From the cell containing the given text, extract its center point as (X, Y) coordinate. 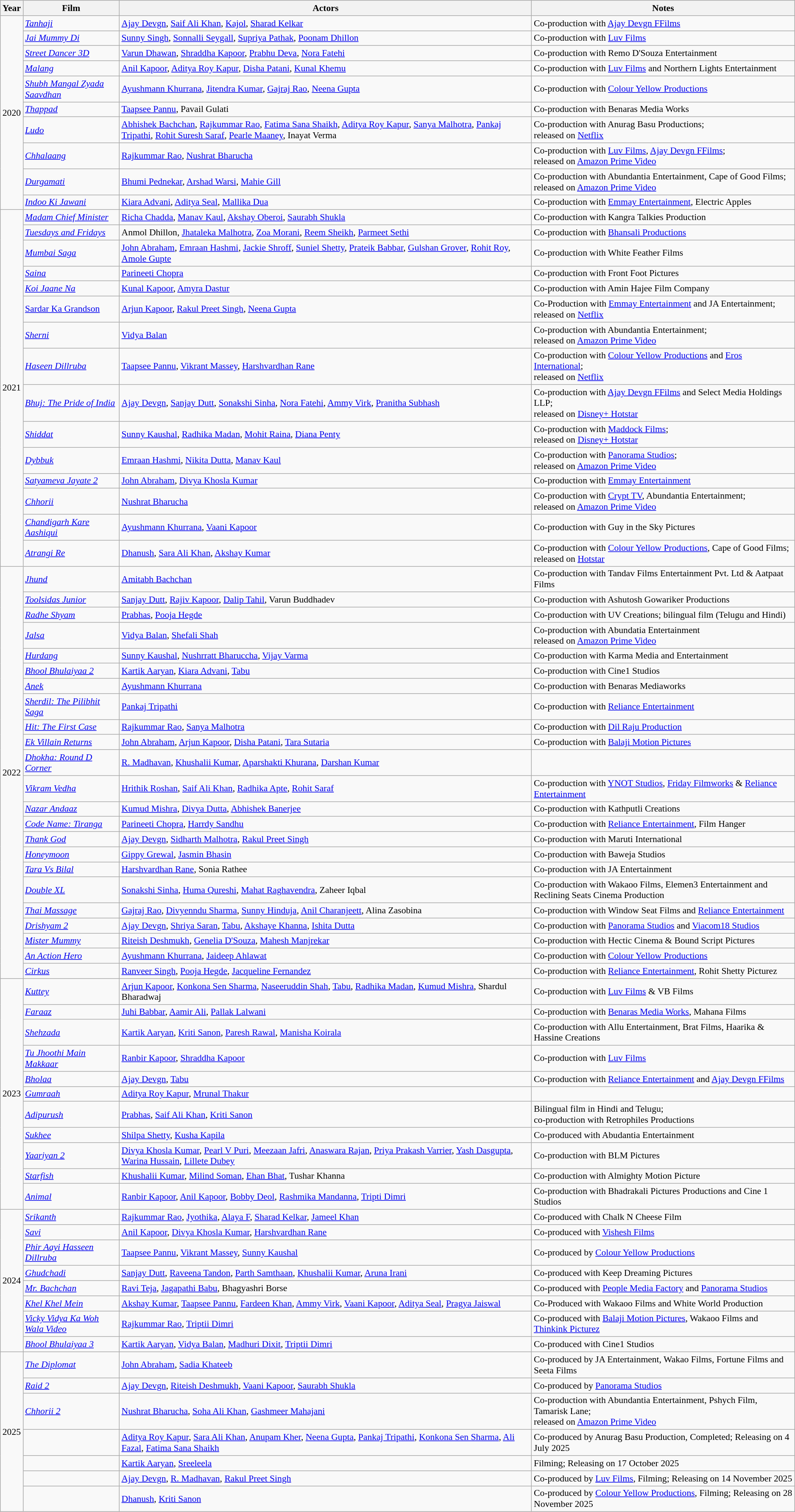
Taapsee Pannu, Vikrant Massey, Harshvardhan Rane (326, 366)
Double XL (71, 890)
Bhool Bhulaiyaa 2 (71, 671)
Nushrat Bharucha (326, 501)
Co-production with Emmay Entertainment, Electric Apples (663, 202)
Co-production with Emmay Entertainment (663, 481)
Co-production with Cine1 Studios (663, 671)
Co-produced by Colour Yellow Productions (663, 1253)
Co-production with Balaji Motion Pictures (663, 742)
Chhalaang (71, 156)
Kartik Aaryan, Sreeleela (326, 1463)
Co-produced by Luv Films, Filming; Releasing on 14 November 2025 (663, 1479)
Koi Jaane Na (71, 289)
Co-production with Hectic Cinema & Bound Script Pictures (663, 941)
Kartik Aaryan, Kiara Advani, Tabu (326, 671)
Tanhaji (71, 23)
Riteish Deshmukh, Genelia D'Souza, Mahesh Manjrekar (326, 941)
Rajkummar Rao, Sanya Malhotra (326, 727)
Co-produced with Abudantia Entertainment (663, 1135)
Kumud Mishra, Divya Dutta, Abhishek Banerjee (326, 809)
Varun Dhawan, Shraddha Kapoor, Prabhu Deva, Nora Fatehi (326, 53)
Co-production with Front Foot Pictures (663, 273)
Kuttey (71, 991)
Co-produced with Vishesh Films (663, 1232)
Tuesdays and Fridays (71, 233)
Street Dancer 3D (71, 53)
Gumraah (71, 1094)
Co-production with Reliance Entertainment (663, 706)
Adipurush (71, 1114)
Starfish (71, 1176)
Taapsee Pannu, Vikrant Massey, Sunny Kaushal (326, 1253)
Co-produced by Panorama Studios (663, 1386)
Sherdil: The Pilibhit Saga (71, 706)
Co-production with Crypt TV, Abundantia Entertainment;released on Amazon Prime Video (663, 501)
Haseen Dillruba (71, 366)
Co-production with Ajay Devgn FFilms and Select Media Holdings LLP;released on Disney+ Hotstar (663, 404)
Vidya Balan, Shefali Shah (326, 635)
Gippy Grewal, Jasmin Bhasin (326, 854)
Kiara Advani, Aditya Seal, Mallika Dua (326, 202)
Co-production with Allu Entertainment, Brat Films, Haarika & Hassine Creations (663, 1033)
Co-production with Colour Yellow Productions and Eros International;released on Netflix (663, 366)
Thank God (71, 840)
Filming; Releasing on 17 October 2025 (663, 1463)
Ayushmann Khurrana (326, 686)
Juhi Babbar, Aamir Ali, Pallak Lalwani (326, 1012)
Anek (71, 686)
Tu Jhoothi Main Makkaar (71, 1058)
Co-production with Karma Media and Entertainment (663, 656)
Anil Kapoor, Aditya Roy Kapur, Disha Patani, Kunal Khemu (326, 69)
Vidya Balan (326, 335)
Jai Mummy Di (71, 38)
Harshvardhan Rane, Sonia Rathee (326, 870)
Drishyam 2 (71, 926)
Ravi Teja, Jagapathi Babu, Bhagyashri Borse (326, 1289)
Ajay Devgn, Shriya Saran, Tabu, Akshaye Khanna, Ishita Dutta (326, 926)
Anmol Dhillon, Jhataleka Malhotra, Zoa Morani, Reem Sheikh, Parmeet Sethi (326, 233)
Co-produced with Balaji Motion Pictures, Wakaoo Films and Thinkink Picturez (663, 1324)
Co-production with Baweja Studios (663, 854)
Ajay Devgn, Tabu (326, 1079)
Satyameva Jayate 2 (71, 481)
Jalsa (71, 635)
Co-production with Luv Films & VB Films (663, 991)
2024 (12, 1281)
Code Name: Tiranga (71, 824)
Co-produced with Chalk N Cheese Film (663, 1217)
Cirkus (71, 971)
Co-production with Abundantia Entertainment, Cape of Good Films;released on Amazon Prime Video (663, 181)
Vicky Vidya Ka Woh Wala Video (71, 1324)
Sunny Singh, Sonnalli Seygall, Supriya Pathak, Poonam Dhillon (326, 38)
Srikanth (71, 1217)
Co-production with Panorama Studios;released on Amazon Prime Video (663, 460)
Mr. Bachchan (71, 1289)
Rajkummar Rao, Triptii Dimri (326, 1324)
Akshay Kumar, Taapsee Pannu, Fardeen Khan, Ammy Virk, Vaani Kapoor, Aditya Seal, Pragya Jaiswal (326, 1303)
Raid 2 (71, 1386)
Hrithik Roshan, Saif Ali Khan, Radhika Apte, Rohit Saraf (326, 789)
Co-Production with Emmay Entertainment and JA Entertainment;released on Netflix (663, 310)
Co-production with Almighty Motion Picture (663, 1176)
Dhanush, Kriti Sanon (326, 1498)
John Abraham, Sadia Khateeb (326, 1365)
2023 (12, 1094)
Ajay Devgn, Saif Ali Khan, Kajol, Sharad Kelkar (326, 23)
Dhanush, Sara Ali Khan, Akshay Kumar (326, 553)
Durgamati (71, 181)
Arjun Kapoor, Konkona Sen Sharma, Naseeruddin Shah, Tabu, Radhika Madan, Kumud Mishra, Shardul Bharadwaj (326, 991)
Dhokha: Round D Corner (71, 762)
Co-production with Amin Hajee Film Company (663, 289)
Animal (71, 1197)
Co-production with Abundatia Entertainmentreleased on Amazon Prime Video (663, 635)
Actors (326, 8)
Ghudchadi (71, 1273)
Co-production with Abundantia Entertainment, Pshych Film, Tamarisk Lane;released on Amazon Prime Video (663, 1411)
Toolsidas Junior (71, 600)
Khushalii Kumar, Milind Soman, Ehan Bhat, Tushar Khanna (326, 1176)
Tara Vs Bilal (71, 870)
Saina (71, 273)
Co-production with Maruti International (663, 840)
Co-production with BLM Pictures (663, 1156)
Prabhas, Pooja Hegde (326, 615)
Emraan Hashmi, Nikita Dutta, Manav Kaul (326, 460)
Co-production with Ashutosh Gowariker Productions (663, 600)
Co-production with Anurag Basu Productions;released on Netflix (663, 130)
Ayushmann Khurrana, Vaani Kapoor (326, 527)
Ranbir Kapoor, Anil Kapoor, Bobby Deol, Rashmika Mandanna, Tripti Dimri (326, 1197)
Ajay Devgn, Riteish Deshmukh, Vaani Kapoor, Saurabh Shukla (326, 1386)
Sardar Ka Grandson (71, 310)
John Abraham, Emraan Hashmi, Jackie Shroff, Suniel Shetty, Prateik Babbar, Gulshan Grover, Rohit Roy, Amole Gupte (326, 253)
Shubh Mangal Zyada Saavdhan (71, 89)
Co-production with Maddock Films;released on Disney+ Hotstar (663, 434)
Pankaj Tripathi (326, 706)
Co-production with Window Seat Films and Reliance Entertainment (663, 911)
Sherni (71, 335)
Nazar Andaaz (71, 809)
John Abraham, Divya Khosla Kumar (326, 481)
Co-production with Bhansali Productions (663, 233)
The Diplomat (71, 1365)
Bhuj: The Pride of India (71, 404)
Ranveer Singh, Pooja Hegde, Jacqueline Fernandez (326, 971)
Co-production with Benaras Media Works (663, 109)
Divya Khosla Kumar, Pearl V Puri, Meezaan Jafri, Anaswara Rajan, Priya Prakash Varrier, Yash Dasgupta, Warina Hussain, Lillete Dubey (326, 1156)
Bhool Bhulaiyaa 3 (71, 1345)
Co-production with Remo D'Souza Entertainment (663, 53)
Co-production with Benaras Media Works, Mahana Films (663, 1012)
Radhe Shyam (71, 615)
Nushrat Bharucha, Soha Ali Khan, Gashmeer Mahajani (326, 1411)
Co-production with White Feather Films (663, 253)
Co-production with Tandav Films Entertainment Pvt. Ltd & Aatpaat Films (663, 579)
Rajkummar Rao, Jyothika, Alaya F, Sharad Kelkar, Jameel Khan (326, 1217)
Ranbir Kapoor, Shraddha Kapoor (326, 1058)
Co-production with Benaras Mediaworks (663, 686)
Co-Produced with Wakaoo Films and White World Production (663, 1303)
Vikram Vedha (71, 789)
Madam Chief Minister (71, 218)
Sunny Kaushal, Nushrratt Bharuccha, Vijay Varma (326, 656)
Bhumi Pednekar, Arshad Warsi, Mahie Gill (326, 181)
Co-production with YNOT Studios, Friday Filmworks & Reliance Entertainment (663, 789)
Honeymoon (71, 854)
Atrangi Re (71, 553)
Co-production with Ajay Devgn FFilms (663, 23)
Chandigarh Kare Aashiqui (71, 527)
Anil Kapoor, Divya Khosla Kumar, Harshvardhan Rane (326, 1232)
Ek Villain Returns (71, 742)
Co-production with Panorama Studios and Viacom18 Studios (663, 926)
Ajay Devgn, Sidharth Malhotra, Rakul Preet Singh (326, 840)
Ayushmann Khurrana, Jaideep Ahlawat (326, 956)
Amitabh Bachchan (326, 579)
Yaariyan 2 (71, 1156)
Ayushmann Khurrana, Jitendra Kumar, Gajraj Rao, Neena Gupta (326, 89)
Hurdang (71, 656)
Parineeti Chopra, Harrdy Sandhu (326, 824)
Co-production with Dil Raju Production (663, 727)
Co-production with Reliance Entertainment and Ajay Devgn FFilms (663, 1079)
2025 (12, 1432)
Dybbuk (71, 460)
Co-production with Colour Yellow Productions, Cape of Good Films;released on Hotstar (663, 553)
Sonakshi Sinha, Huma Qureshi, Mahat Raghavendra, Zaheer Iqbal (326, 890)
Bilingual film in Hindi and Telugu;co-production with Retrophiles Productions (663, 1114)
Co-production with Reliance Entertainment, Film Hanger (663, 824)
Thai Massage (71, 911)
Shiddat (71, 434)
Co-production with Luv Films, Ajay Devgn FFilms;released on Amazon Prime Video (663, 156)
Khel Khel Mein (71, 1303)
John Abraham, Arjun Kapoor, Disha Patani, Tara Sutaria (326, 742)
Year (12, 8)
Co-production with Bhadrakali Pictures Productions and Cine 1 Studios (663, 1197)
Notes (663, 8)
Parineeti Chopra (326, 273)
Co-produced by Colour Yellow Productions, Filming; Releasing on 28 November 2025 (663, 1498)
Aditya Roy Kapur, Mrunal Thakur (326, 1094)
Co-production with Guy in the Sky Pictures (663, 527)
Malang (71, 69)
Co-production with Abundantia Entertainment;released on Amazon Prime Video (663, 335)
Kartik Aaryan, Vidya Balan, Madhuri Dixit, Triptii Dimri (326, 1345)
2022 (12, 772)
Prabhas, Saif Ali Khan, Kriti Sanon (326, 1114)
Ludo (71, 130)
Co-production with Kathputli Creations (663, 809)
Phir Aayi Hasseen Dillruba (71, 1253)
Arjun Kapoor, Rakul Preet Singh, Neena Gupta (326, 310)
Co-production with UV Creations; bilingual film (Telugu and Hindi) (663, 615)
Co-production with Wakaoo Films, Elemen3 Entertainment and Reclining Seats Cinema Production (663, 890)
Shilpa Shetty, Kusha Kapila (326, 1135)
Co-production with JA Entertainment (663, 870)
An Action Hero (71, 956)
Mister Mummy (71, 941)
Co-production with Kangra Talkies Production (663, 218)
Sanjay Dutt, Rajiv Kapoor, Dalip Tahil, Varun Buddhadev (326, 600)
Aditya Roy Kapur, Sara Ali Khan, Anupam Kher, Neena Gupta, Pankaj Tripathi, Konkona Sen Sharma, Ali Fazal, Fatima Sana Shaikh (326, 1442)
Taapsee Pannu, Pavail Gulati (326, 109)
Richa Chadda, Manav Kaul, Akshay Oberoi, Saurabh Shukla (326, 218)
Kunal Kapoor, Amyra Dastur (326, 289)
Film (71, 8)
2020 (12, 113)
Rajkummar Rao, Nushrat Bharucha (326, 156)
Hit: The First Case (71, 727)
Co-production with Reliance Entertainment, Rohit Shetty Picturez (663, 971)
Co-produced by JA Entertainment, Wakao Films, Fortune Films and Seeta Films (663, 1365)
Chhorii (71, 501)
Co-production with Luv Films and Northern Lights Entertainment (663, 69)
Co-produced with Keep Dreaming Pictures (663, 1273)
Sunny Kaushal, Radhika Madan, Mohit Raina, Diana Penty (326, 434)
Shehzada (71, 1033)
Jhund (71, 579)
R. Madhavan, Khushalii Kumar, Aparshakti Khurana, Darshan Kumar (326, 762)
Indoo Ki Jawani (71, 202)
Mumbai Saga (71, 253)
Co-produced by Anurag Basu Production, Completed; Releasing on 4 July 2025 (663, 1442)
Savi (71, 1232)
Co-produced with People Media Factory and Panorama Studios (663, 1289)
Sukhee (71, 1135)
Co-produced with Cine1 Studios (663, 1345)
Gajraj Rao, Divyenndu Sharma, Sunny Hinduja, Anil Charanjeett, Alina Zasobina (326, 911)
Thappad (71, 109)
Faraaz (71, 1012)
2021 (12, 388)
Ajay Devgn, R. Madhavan, Rakul Preet Singh (326, 1479)
Bholaa (71, 1079)
Chhorii 2 (71, 1411)
Ajay Devgn, Sanjay Dutt, Sonakshi Sinha, Nora Fatehi, Ammy Virk, Pranitha Subhash (326, 404)
Sanjay Dutt, Raveena Tandon, Parth Samthaan, Khushalii Kumar, Aruna Irani (326, 1273)
Kartik Aaryan, Kriti Sanon, Paresh Rawal, Manisha Koirala (326, 1033)
